Return [X, Y] of the center of cell containing provided text 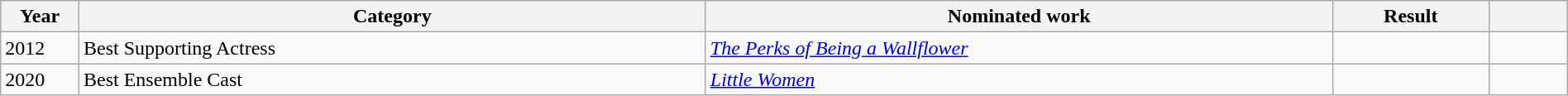
The Perks of Being a Wallflower [1019, 48]
2020 [40, 79]
Nominated work [1019, 17]
Best Supporting Actress [392, 48]
Year [40, 17]
Little Women [1019, 79]
Result [1411, 17]
Best Ensemble Cast [392, 79]
Category [392, 17]
2012 [40, 48]
